Find where the given text appears and provide that cell's center as (x, y) coordinate. 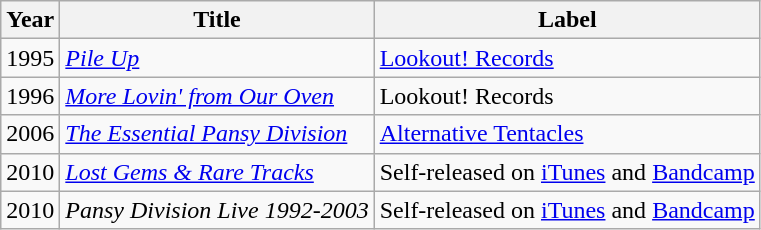
1995 (30, 58)
2006 (30, 134)
Lost Gems & Rare Tracks (217, 172)
Pile Up (217, 58)
More Lovin' from Our Oven (217, 96)
Pansy Division Live 1992-2003 (217, 210)
1996 (30, 96)
Year (30, 20)
The Essential Pansy Division (217, 134)
Label (567, 20)
Title (217, 20)
Alternative Tentacles (567, 134)
